From the cell containing the given text, extract its center point as (X, Y) coordinate. 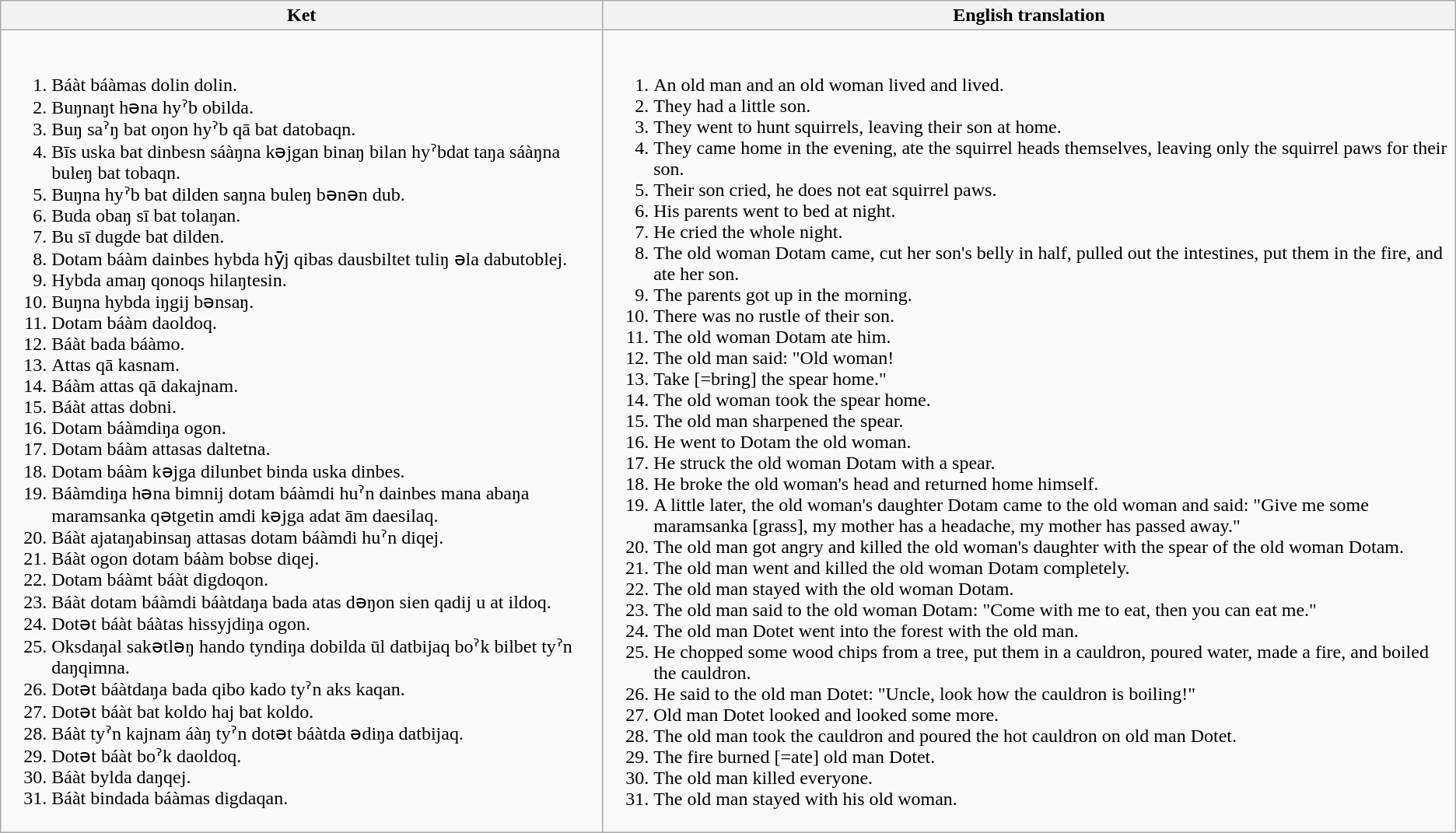
Ket (302, 16)
English translation (1030, 16)
